Provide the (x, y) coordinate of the cell's center where the given text is located.  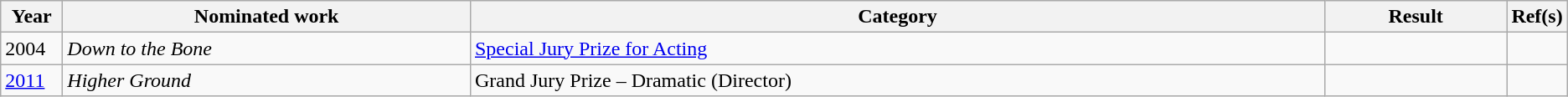
Category (897, 17)
Year (32, 17)
Grand Jury Prize – Dramatic (Director) (897, 80)
2004 (32, 48)
Result (1416, 17)
Higher Ground (266, 80)
Special Jury Prize for Acting (897, 48)
Down to the Bone (266, 48)
2011 (32, 80)
Nominated work (266, 17)
Ref(s) (1537, 17)
